Extract the [X, Y] coordinate from the center of the cell holding the provided text.  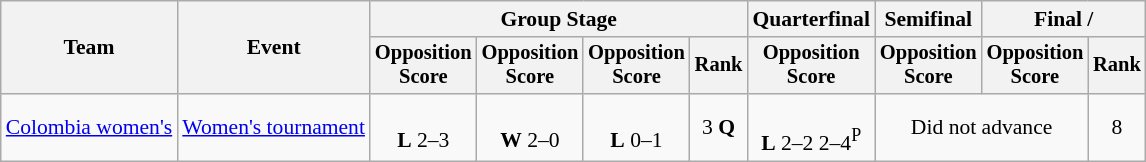
W 2–0 [530, 128]
L 2–2 2–4P [811, 128]
Did not advance [982, 128]
8 [1117, 128]
L 2–3 [424, 128]
Event [274, 48]
Colombia women's [90, 128]
L 0–1 [636, 128]
Women's tournament [274, 128]
3 Q [719, 128]
Quarterfinal [811, 19]
Final / [1064, 19]
Team [90, 48]
Semifinal [928, 19]
Group Stage [558, 19]
